Output the [x, y] coordinate of the center of the cell containing the given text.  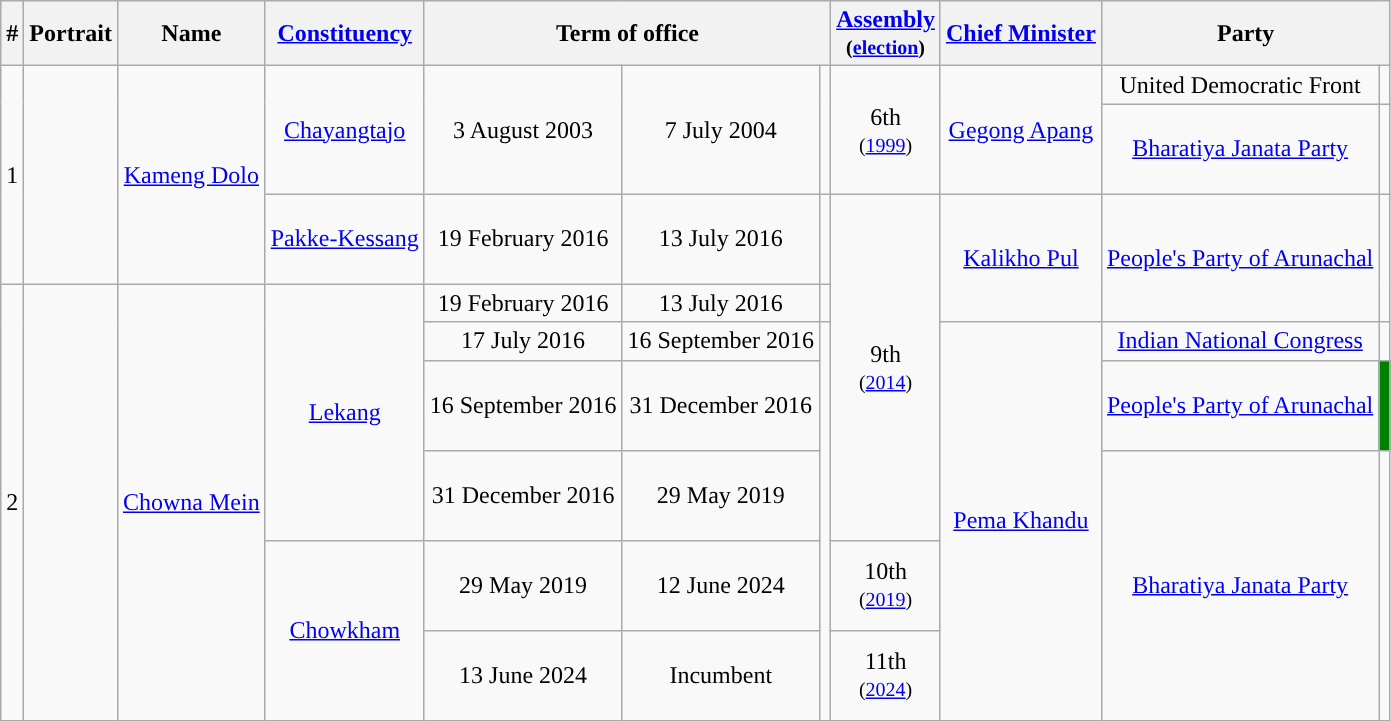
# [12, 34]
1 [12, 175]
Chief Minister [1020, 34]
Chowkham [344, 630]
Kalikho Pul [1020, 258]
7 July 2004 [721, 130]
10th(2019) [886, 585]
Chowna Mein [191, 502]
Incumbent [721, 675]
Party [1245, 34]
Assembly(election) [886, 34]
Gegong Apang [1020, 130]
Constituency [344, 34]
13 June 2024 [523, 675]
17 July 2016 [523, 341]
Kameng Dolo [191, 175]
Lekang [344, 412]
2 [12, 502]
Pema Khandu [1020, 521]
Name [191, 34]
Chayangtajo [344, 130]
3 August 2003 [523, 130]
Pakke-Kessang [344, 239]
12 June 2024 [721, 585]
6th(1999) [886, 130]
Term of office [627, 34]
9th(2014) [886, 367]
11th(2024) [886, 675]
United Democratic Front [1240, 85]
Portrait [71, 34]
Indian National Congress [1240, 341]
